Scan for the cell matching the given text and deliver its [X, Y] coordinate at center. 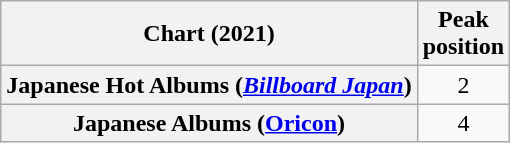
4 [463, 123]
Japanese Hot Albums (Billboard Japan) [209, 85]
2 [463, 85]
Peakposition [463, 34]
Japanese Albums (Oricon) [209, 123]
Chart (2021) [209, 34]
